Capture the cell that displays the provided text and extract its (x, y) central coordinate. 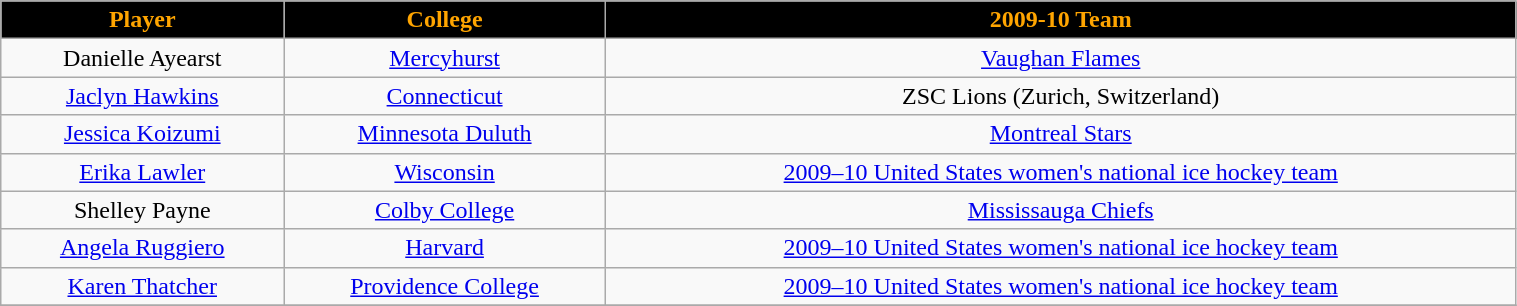
2009-10 Team (1060, 20)
Erika Lawler (142, 172)
Minnesota Duluth (445, 134)
ZSC Lions (Zurich, Switzerland) (1060, 96)
Karen Thatcher (142, 286)
Connecticut (445, 96)
Shelley Payne (142, 210)
Mercyhurst (445, 58)
College (445, 20)
Danielle Ayearst (142, 58)
Jessica Koizumi (142, 134)
Jaclyn Hawkins (142, 96)
Harvard (445, 248)
Wisconsin (445, 172)
Angela Ruggiero (142, 248)
Colby College (445, 210)
Vaughan Flames (1060, 58)
Mississauga Chiefs (1060, 210)
Providence College (445, 286)
Montreal Stars (1060, 134)
Player (142, 20)
